Extract the [X, Y] coordinate from the center of the cell holding the provided text.  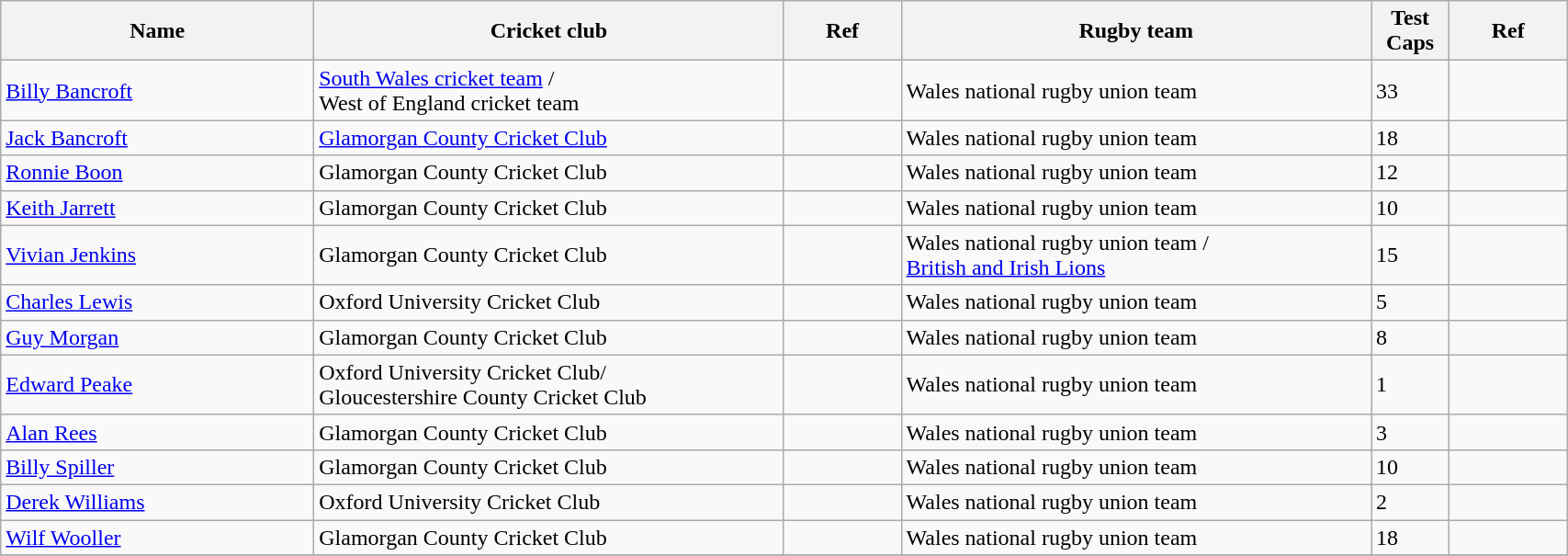
Rugby team [1135, 31]
3 [1409, 432]
Alan Rees [158, 432]
12 [1409, 173]
Guy Morgan [158, 337]
Edward Peake [158, 384]
15 [1409, 255]
5 [1409, 302]
1 [1409, 384]
Charles Lewis [158, 302]
Jack Bancroft [158, 138]
33 [1409, 90]
Billy Spiller [158, 467]
Name [158, 31]
Billy Bancroft [158, 90]
Vivian Jenkins [158, 255]
Cricket club [549, 31]
8 [1409, 337]
South Wales cricket team / West of England cricket team [549, 90]
Wilf Wooller [158, 538]
Keith Jarrett [158, 208]
Wales national rugby union team / British and Irish Lions [1135, 255]
Ronnie Boon [158, 173]
Oxford University Cricket Club/ Gloucestershire County Cricket Club [549, 384]
Derek Williams [158, 502]
2 [1409, 502]
Test Caps [1409, 31]
